From the cell containing the given text, extract its center point as (X, Y) coordinate. 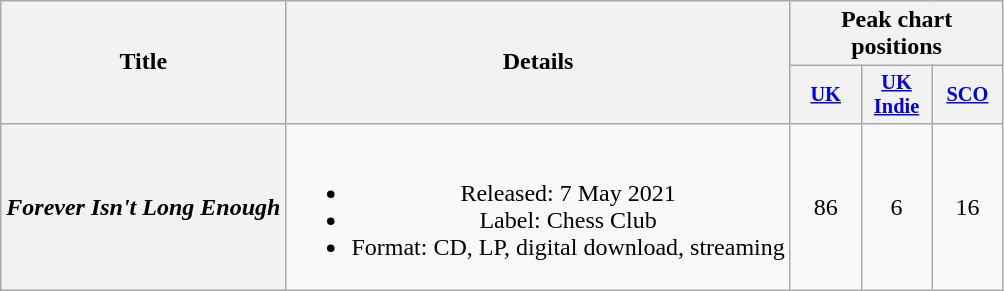
UK (826, 95)
SCO (968, 95)
Details (538, 62)
86 (826, 206)
Forever Isn't Long Enough (144, 206)
Peak chart positions (896, 34)
UKIndie (896, 95)
Title (144, 62)
16 (968, 206)
6 (896, 206)
Released: 7 May 2021Label: Chess ClubFormat: CD, LP, digital download, streaming (538, 206)
